Search for the cell housing the specified text and yield its [X, Y] center coordinate. 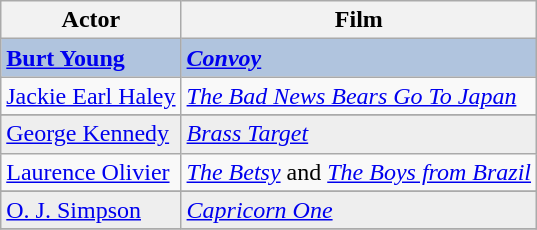
Convoy [359, 58]
Actor [91, 20]
Jackie Earl Haley [91, 96]
Laurence Olivier [91, 172]
Film [359, 20]
George Kennedy [91, 134]
Burt Young [91, 58]
Brass Target [359, 134]
The Bad News Bears Go To Japan [359, 96]
O. J. Simpson [91, 210]
Capricorn One [359, 210]
The Betsy and The Boys from Brazil [359, 172]
